Extract the (X, Y) coordinate from the center of the cell holding the provided text.  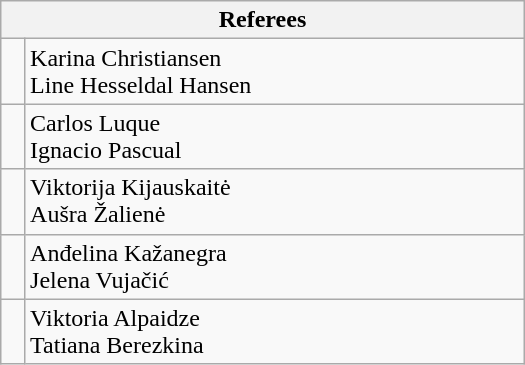
Karina ChristiansenLine Hesseldal Hansen (275, 72)
Referees (263, 20)
Carlos LuqueIgnacio Pascual (275, 136)
Viktoria AlpaidzeTatiana Berezkina (275, 332)
Anđelina KažanegraJelena Vujačić (275, 266)
Viktorija KijauskaitėAušra Žalienė (275, 202)
